Locate the cell with the specified text and output its (x, y) center coordinate. 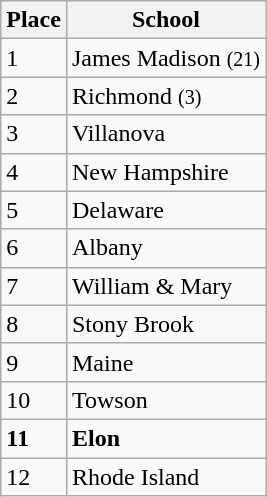
7 (34, 286)
5 (34, 210)
2 (34, 96)
10 (34, 400)
8 (34, 324)
William & Mary (166, 286)
6 (34, 248)
Elon (166, 438)
Villanova (166, 134)
4 (34, 172)
12 (34, 477)
Albany (166, 248)
Delaware (166, 210)
James Madison (21) (166, 58)
1 (34, 58)
Richmond (3) (166, 96)
Stony Brook (166, 324)
Place (34, 20)
Maine (166, 362)
3 (34, 134)
School (166, 20)
New Hampshire (166, 172)
9 (34, 362)
Towson (166, 400)
11 (34, 438)
Rhode Island (166, 477)
